Pinpoint the cell where the given text exists, returning its [X, Y] midpoint coordinate. 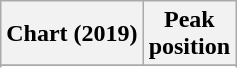
Peak position [189, 34]
Chart (2019) [72, 34]
